Search for the cell housing the specified text and yield its (x, y) center coordinate. 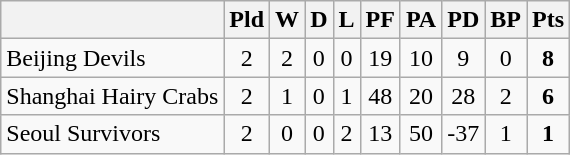
Pts (548, 20)
19 (380, 58)
10 (420, 58)
48 (380, 96)
-37 (464, 134)
D (319, 20)
8 (548, 58)
50 (420, 134)
13 (380, 134)
PF (380, 20)
W (288, 20)
9 (464, 58)
Pld (247, 20)
Beijing Devils (112, 58)
6 (548, 96)
PA (420, 20)
L (346, 20)
20 (420, 96)
BP (506, 20)
28 (464, 96)
PD (464, 20)
Seoul Survivors (112, 134)
Shanghai Hairy Crabs (112, 96)
